Locate the cell with the specified text and output its (X, Y) center coordinate. 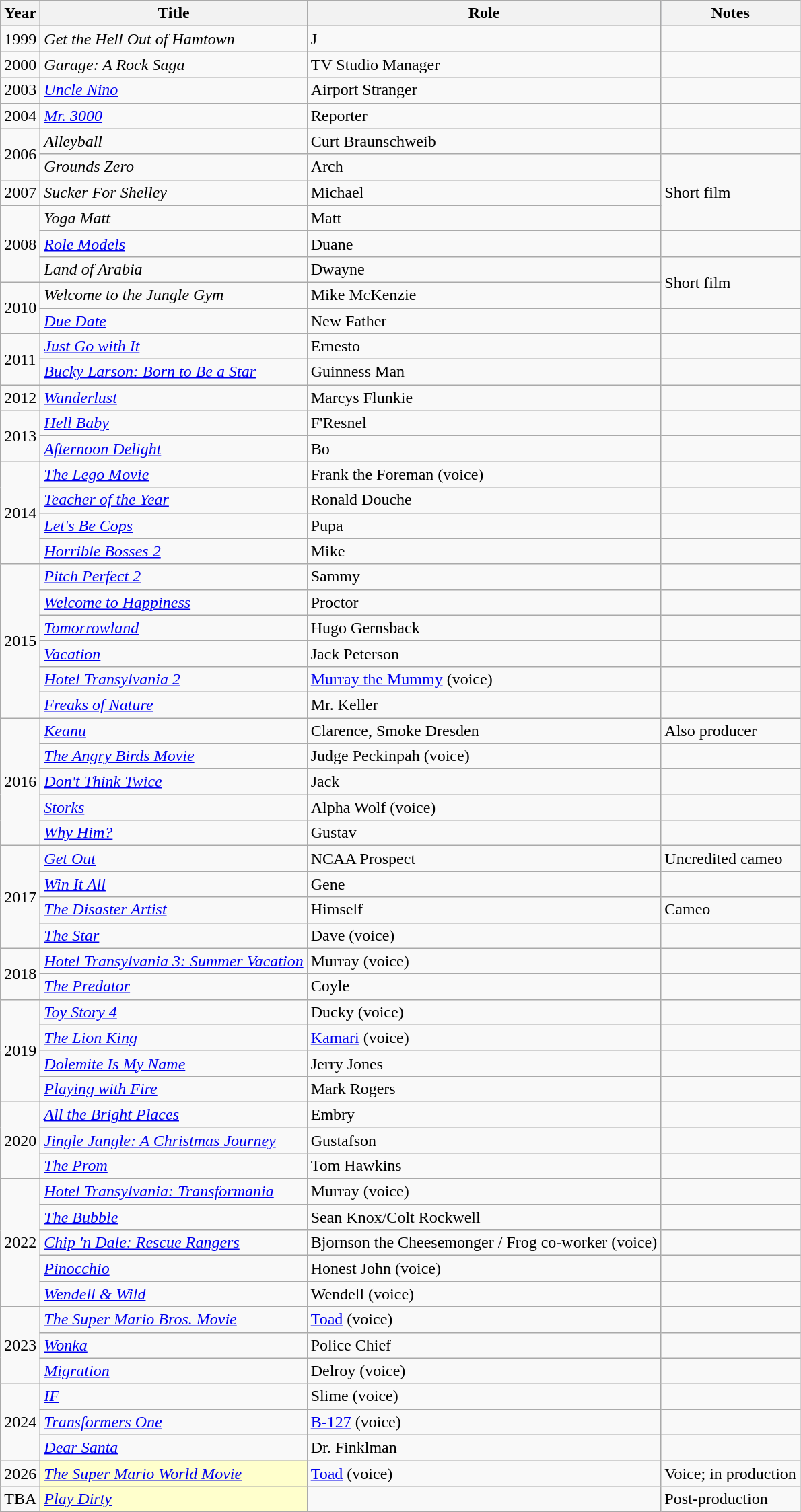
2023 (20, 1345)
Dwayne (484, 269)
Jingle Jangle: A Christmas Journey (174, 1141)
Gustafson (484, 1141)
Storks (174, 807)
The Predator (174, 986)
All the Bright Places (174, 1114)
2018 (20, 974)
2022 (20, 1243)
Yoga Matt (174, 218)
Post-production (731, 1499)
1999 (20, 39)
Freaks of Nature (174, 705)
Mr. 3000 (174, 116)
2013 (20, 436)
Wendell & Wild (174, 1294)
Jack Peterson (484, 653)
Role (484, 13)
The Lego Movie (174, 474)
TV Studio Manager (484, 65)
2004 (20, 116)
2026 (20, 1473)
Mike McKenzie (484, 295)
The Angry Birds Movie (174, 756)
Gene (484, 884)
Don't Think Twice (174, 782)
2007 (20, 192)
Also producer (731, 730)
Sucker For Shelley (174, 192)
Dr. Finklman (484, 1447)
The Lion King (174, 1038)
The Super Mario World Movie (174, 1473)
2020 (20, 1140)
Judge Peckinpah (voice) (484, 756)
The Star (174, 935)
TBA (20, 1499)
Garage: A Rock Saga (174, 65)
Marcys Flunkie (484, 398)
Migration (174, 1371)
Notes (731, 13)
The Prom (174, 1166)
Cameo (731, 910)
2012 (20, 398)
Toy Story 4 (174, 1012)
Hell Baby (174, 423)
Dear Santa (174, 1447)
NCAA Prospect (484, 859)
Mark Rogers (484, 1089)
Uncle Nino (174, 90)
Michael (484, 192)
Airport Stranger (484, 90)
Voice; in production (731, 1473)
Duane (484, 244)
Guinness Man (484, 372)
Afternoon Delight (174, 449)
2019 (20, 1050)
Bjornson the Cheesemonger / Frog co-worker (voice) (484, 1243)
Bo (484, 449)
Horrible Bosses 2 (174, 551)
Clarence, Smoke Dresden (484, 730)
IF (174, 1396)
Let's Be Cops (174, 526)
The Disaster Artist (174, 910)
Tom Hawkins (484, 1166)
Reporter (484, 116)
Welcome to Happiness (174, 602)
Hotel Transylvania: Transformania (174, 1192)
Hugo Gernsback (484, 628)
Alpha Wolf (voice) (484, 807)
Tomorrowland (174, 628)
Just Go with It (174, 347)
Role Models (174, 244)
Win It All (174, 884)
2006 (20, 154)
2014 (20, 513)
Wendell (voice) (484, 1294)
Proctor (484, 602)
Sean Knox/Colt Rockwell (484, 1217)
Hotel Transylvania 3: Summer Vacation (174, 961)
Mr. Keller (484, 705)
F'Resnel (484, 423)
Kamari (voice) (484, 1038)
Slime (voice) (484, 1396)
2010 (20, 308)
Mike (484, 551)
Dolemite Is My Name (174, 1063)
Title (174, 13)
Ernesto (484, 347)
Alleyball (174, 141)
Land of Arabia (174, 269)
Dave (voice) (484, 935)
2003 (20, 90)
Sammy (484, 577)
Matt (484, 218)
Uncredited cameo (731, 859)
Play Dirty (174, 1499)
Vacation (174, 653)
Jack (484, 782)
Delroy (voice) (484, 1371)
Coyle (484, 986)
Welcome to the Jungle Gym (174, 295)
Pinocchio (174, 1268)
2011 (20, 359)
2017 (20, 897)
Ronald Douche (484, 500)
Wonka (174, 1345)
Embry (484, 1114)
2024 (20, 1422)
Playing with Fire (174, 1089)
Grounds Zero (174, 167)
Jerry Jones (484, 1063)
Bucky Larson: Born to Be a Star (174, 372)
Gustav (484, 833)
The Bubble (174, 1217)
Frank the Foreman (voice) (484, 474)
The Super Mario Bros. Movie (174, 1320)
Arch (484, 167)
New Father (484, 321)
J (484, 39)
Honest John (voice) (484, 1268)
Get the Hell Out of Hamtown (174, 39)
Chip 'n Dale: Rescue Rangers (174, 1243)
Ducky (voice) (484, 1012)
B-127 (voice) (484, 1422)
Keanu (174, 730)
2016 (20, 781)
2000 (20, 65)
2008 (20, 244)
Hotel Transylvania 2 (174, 679)
Why Him? (174, 833)
Curt Braunschweib (484, 141)
Get Out (174, 859)
Year (20, 13)
Pupa (484, 526)
Due Date (174, 321)
Wanderlust (174, 398)
2015 (20, 641)
Police Chief (484, 1345)
Pitch Perfect 2 (174, 577)
Himself (484, 910)
Murray the Mummy (voice) (484, 679)
Transformers One (174, 1422)
Teacher of the Year (174, 500)
